For the text-containing cell, return its midpoint in [X, Y] coordinate format. 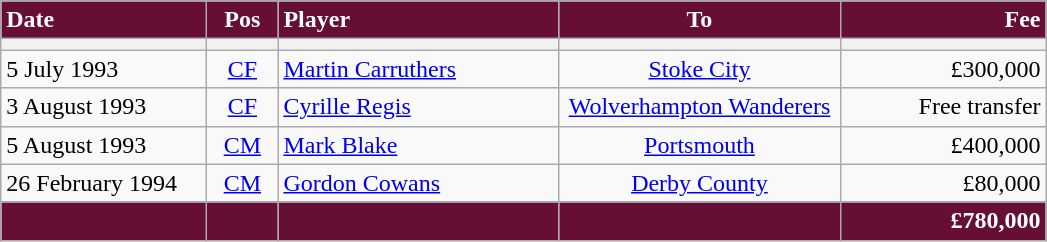
£780,000 [943, 221]
Mark Blake [418, 145]
To [700, 20]
Pos [242, 20]
Derby County [700, 183]
Martin Carruthers [418, 69]
Fee [943, 20]
5 August 1993 [104, 145]
3 August 1993 [104, 107]
Gordon Cowans [418, 183]
5 July 1993 [104, 69]
Player [418, 20]
Wolverhampton Wanderers [700, 107]
Free transfer [943, 107]
Date [104, 20]
26 February 1994 [104, 183]
Stoke City [700, 69]
£400,000 [943, 145]
Portsmouth [700, 145]
£300,000 [943, 69]
£80,000 [943, 183]
Cyrille Regis [418, 107]
